Detect which cell encompasses the target text, then output its [X, Y] center coordinate. 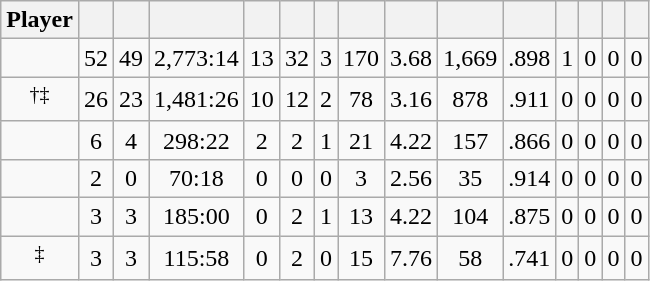
185:00 [197, 217]
1,669 [470, 58]
49 [132, 58]
Player [40, 20]
.914 [530, 178]
23 [132, 100]
1,481:26 [197, 100]
35 [470, 178]
‡ [40, 258]
10 [262, 100]
32 [296, 58]
7.76 [412, 258]
.866 [530, 140]
157 [470, 140]
2.56 [412, 178]
78 [362, 100]
.741 [530, 258]
3.68 [412, 58]
2,773:14 [197, 58]
3.16 [412, 100]
15 [362, 258]
4 [132, 140]
104 [470, 217]
26 [96, 100]
21 [362, 140]
115:58 [197, 258]
.911 [530, 100]
298:22 [197, 140]
6 [96, 140]
52 [96, 58]
878 [470, 100]
12 [296, 100]
.875 [530, 217]
.898 [530, 58]
170 [362, 58]
†‡ [40, 100]
58 [470, 258]
70:18 [197, 178]
